Detect which cell encompasses the target text, then output its (X, Y) center coordinate. 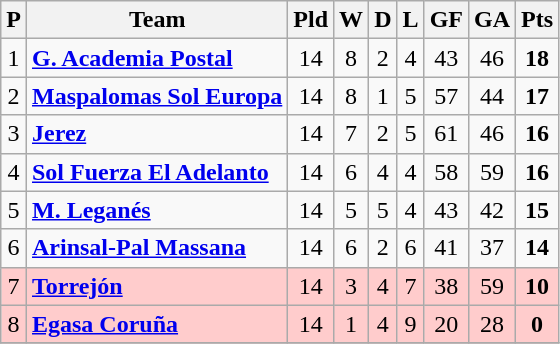
42 (492, 210)
Team (156, 20)
0 (538, 324)
Pld (311, 20)
58 (446, 172)
Maspalomas Sol Europa (156, 96)
61 (446, 134)
Torrejón (156, 286)
37 (492, 248)
15 (538, 210)
41 (446, 248)
Sol Fuerza El Adelanto (156, 172)
L (410, 20)
GF (446, 20)
Jerez (156, 134)
Pts (538, 20)
G. Academia Postal (156, 58)
GA (492, 20)
44 (492, 96)
9 (410, 324)
Egasa Coruña (156, 324)
10 (538, 286)
38 (446, 286)
17 (538, 96)
20 (446, 324)
18 (538, 58)
57 (446, 96)
28 (492, 324)
P (14, 20)
Arinsal-Pal Massana (156, 248)
D (383, 20)
W (352, 20)
M. Leganés (156, 210)
